Provide the [X, Y] coordinate of the cell's center where the given text is located.  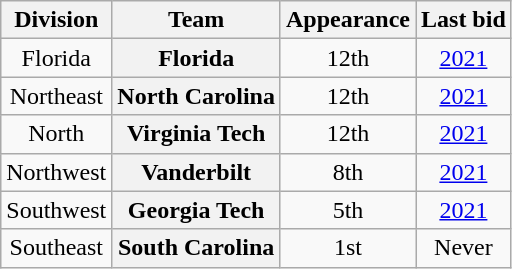
Northwest [56, 172]
Appearance [348, 20]
8th [348, 172]
Georgia Tech [196, 210]
Team [196, 20]
South Carolina [196, 248]
Southeast [56, 248]
Virginia Tech [196, 134]
North Carolina [196, 96]
Never [464, 248]
North [56, 134]
Division [56, 20]
Northeast [56, 96]
5th [348, 210]
Vanderbilt [196, 172]
Last bid [464, 20]
1st [348, 248]
Southwest [56, 210]
